Identify which cell holds the provided text, then report its [X, Y] central coordinate. 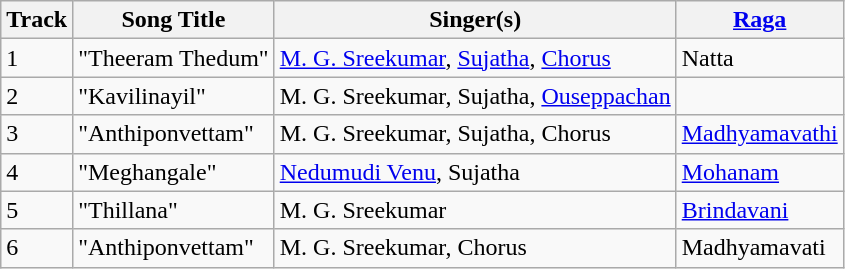
Nedumudi Venu, Sujatha [475, 172]
4 [37, 172]
Brindavani [760, 210]
3 [37, 134]
"Kavilinayil" [174, 96]
M. G. Sreekumar, Chorus [475, 248]
2 [37, 96]
6 [37, 248]
5 [37, 210]
"Thillana" [174, 210]
M. G. Sreekumar [475, 210]
"Meghangale" [174, 172]
Natta [760, 58]
Track [37, 20]
"Theeram Thedum" [174, 58]
Madhyamavati [760, 248]
Madhyamavathi [760, 134]
Song Title [174, 20]
Mohanam [760, 172]
M. G. Sreekumar, Sujatha, Ouseppachan [475, 96]
Singer(s) [475, 20]
Raga [760, 20]
1 [37, 58]
